For the text-containing cell, return its midpoint in [X, Y] coordinate format. 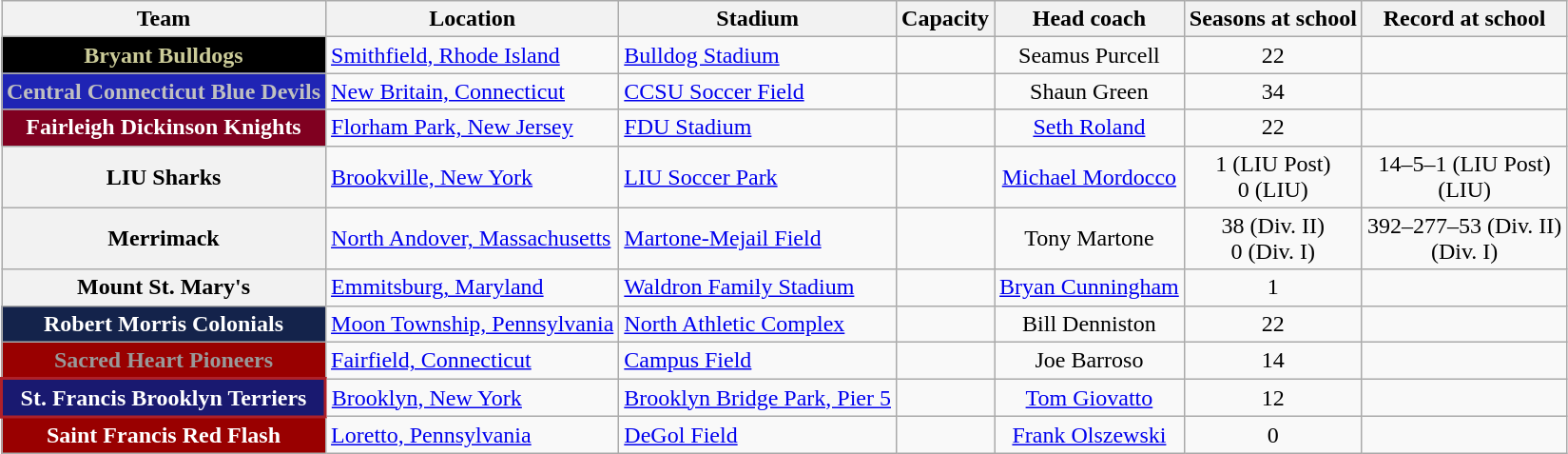
LIU Sharks [164, 177]
Waldron Family Stadium [758, 287]
Fairfield, Connecticut [473, 360]
392–277–53 (Div. II) (Div. I) [1464, 238]
Florham Park, New Jersey [473, 128]
Brookville, New York [473, 177]
34 [1272, 91]
Moon Township, Pennsylvania [473, 324]
Campus Field [758, 360]
LIU Soccer Park [758, 177]
North Andover, Massachusetts [473, 238]
Brooklyn Bridge Park, Pier 5 [758, 398]
Martone-Mejail Field [758, 238]
Shaun Green [1090, 91]
Merrimack [164, 238]
Mount St. Mary's [164, 287]
Location [473, 19]
Stadium [758, 19]
North Athletic Complex [758, 324]
12 [1272, 398]
Loretto, Pennsylvania [473, 436]
Bryant Bulldogs [164, 55]
38 (Div. II) 0 (Div. I) [1272, 238]
Seamus Purcell [1090, 55]
Capacity [945, 19]
14 [1272, 360]
Michael Mordocco [1090, 177]
Team [164, 19]
Record at school [1464, 19]
Head coach [1090, 19]
DeGol Field [758, 436]
Central Connecticut Blue Devils [164, 91]
Brooklyn, New York [473, 398]
Sacred Heart Pioneers [164, 360]
Frank Olszewski [1090, 436]
Saint Francis Red Flash [164, 436]
0 [1272, 436]
Seth Roland [1090, 128]
Robert Morris Colonials [164, 324]
CCSU Soccer Field [758, 91]
St. Francis Brooklyn Terriers [164, 398]
Seasons at school [1272, 19]
Tony Martone [1090, 238]
FDU Stadium [758, 128]
Tom Giovatto [1090, 398]
1 [1272, 287]
Bryan Cunningham [1090, 287]
Fairleigh Dickinson Knights [164, 128]
14–5–1 (LIU Post) (LIU) [1464, 177]
Bulldog Stadium [758, 55]
New Britain, Connecticut [473, 91]
Bill Denniston [1090, 324]
1 (LIU Post) 0 (LIU) [1272, 177]
Emmitsburg, Maryland [473, 287]
Smithfield, Rhode Island [473, 55]
Joe Barroso [1090, 360]
